Capture the cell that displays the provided text and extract its (x, y) central coordinate. 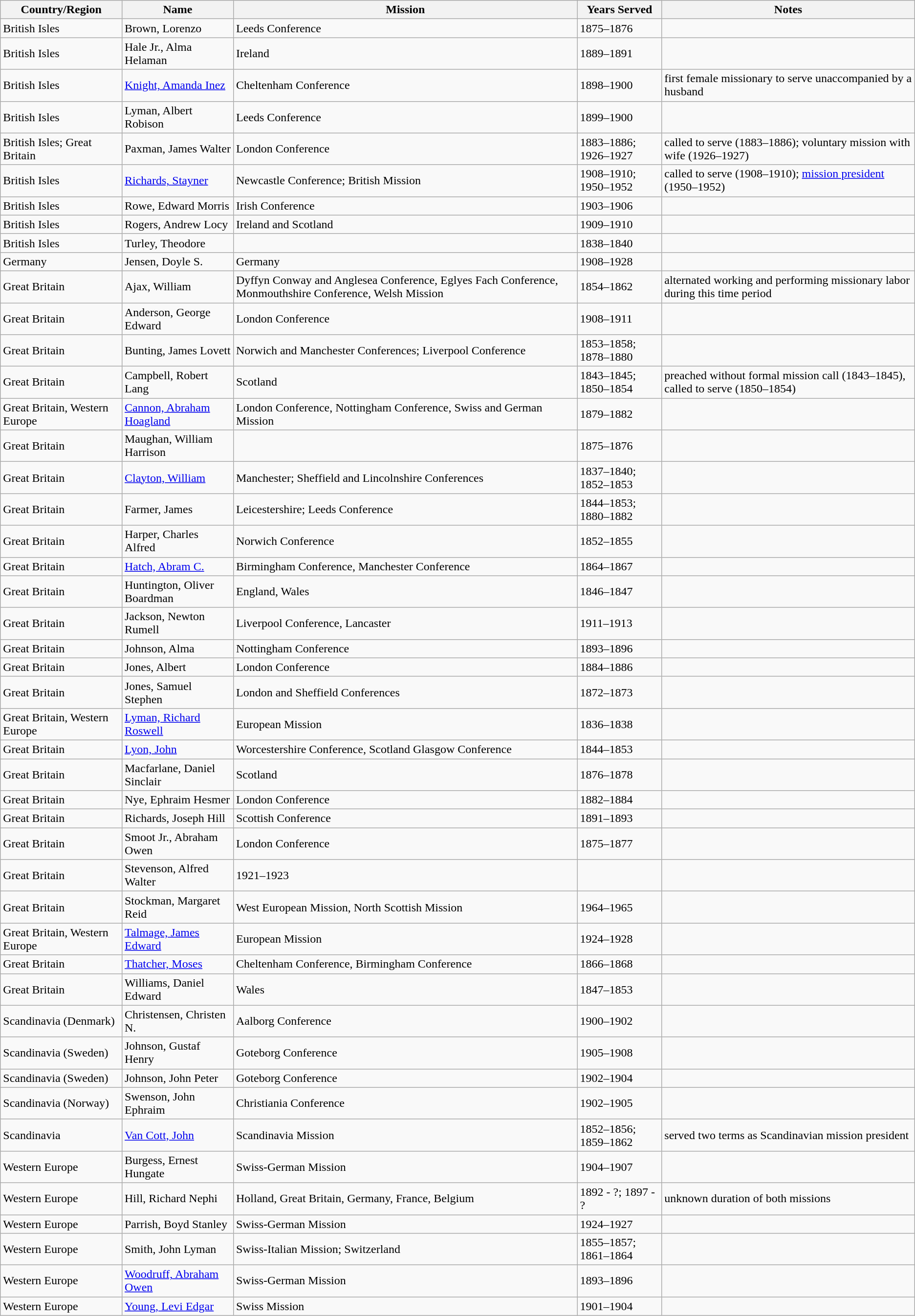
Worcestershire Conference, Scotland Glasgow Conference (405, 749)
Swiss Mission (405, 1306)
1883–1886; 1926–1927 (620, 149)
Van Cott, John (177, 1135)
Rogers, Andrew Locy (177, 224)
1837–1840; 1852–1853 (620, 478)
Swenson, John Ephraim (177, 1103)
Norwich and Manchester Conferences; Liverpool Conference (405, 351)
1902–1904 (620, 1078)
first female missionary to serve unaccompanied by a husband (788, 85)
Scottish Conference (405, 819)
Clayton, William (177, 478)
1899–1900 (620, 117)
1898–1900 (620, 85)
1903–1906 (620, 206)
Ireland (405, 54)
Years Served (620, 10)
1921–1923 (405, 876)
1908–1910; 1950–1952 (620, 181)
alternated working and performing missionary labor during this time period (788, 286)
Jones, Samuel Stephen (177, 692)
Smoot Jr., Abraham Owen (177, 843)
Christiania Conference (405, 1103)
Liverpool Conference, Lancaster (405, 624)
Aalborg Conference (405, 1021)
Lyman, Richard Roswell (177, 724)
1889–1891 (620, 54)
Mission (405, 10)
Maughan, William Harrison (177, 446)
Name (177, 10)
Ajax, William (177, 286)
Paxman, James Walter (177, 149)
1872–1873 (620, 692)
1844–1853 (620, 749)
Stevenson, Alfred Walter (177, 876)
1924–1928 (620, 939)
Hale Jr., Alma Helaman (177, 54)
Richards, Joseph Hill (177, 819)
1843–1845; 1850–1854 (620, 382)
1900–1902 (620, 1021)
Macfarlane, Daniel Sinclair (177, 774)
Harper, Charles Alfred (177, 541)
Richards, Stayner (177, 181)
Huntington, Oliver Boardman (177, 591)
1852–1856; 1859–1862 (620, 1135)
Country/Region (62, 10)
Ireland and Scotland (405, 224)
Parrish, Boyd Stanley (177, 1224)
Hill, Richard Nephi (177, 1198)
Dyffyn Conway and Anglesea Conference, Eglyes Fach Conference, Monmouthshire Conference, Welsh Mission (405, 286)
1879–1882 (620, 414)
Williams, Daniel Edward (177, 989)
1902–1905 (620, 1103)
1838–1840 (620, 243)
Talmage, James Edward (177, 939)
Stockman, Margaret Reid (177, 907)
Holland, Great Britain, Germany, France, Belgium (405, 1198)
1866–1868 (620, 964)
Irish Conference (405, 206)
called to serve (1908–1910); mission president (1950–1952) (788, 181)
1911–1913 (620, 624)
London Conference, Nottingham Conference, Swiss and German Mission (405, 414)
1924–1927 (620, 1224)
Burgess, Ernest Hungate (177, 1167)
West European Mission, North Scottish Mission (405, 907)
Hatch, Abram C. (177, 566)
Bunting, James Lovett (177, 351)
1908–1911 (620, 319)
Thatcher, Moses (177, 964)
Cheltenham Conference, Birmingham Conference (405, 964)
1875–1877 (620, 843)
Scandinavia (Denmark) (62, 1021)
Leicestershire; Leeds Conference (405, 509)
British Isles; Great Britain (62, 149)
1876–1878 (620, 774)
Woodruff, Abraham Owen (177, 1281)
1904–1907 (620, 1167)
1847–1853 (620, 989)
Nye, Ephraim Hesmer (177, 800)
1905–1908 (620, 1053)
Cheltenham Conference (405, 85)
Scandinavia (62, 1135)
1852–1855 (620, 541)
served two terms as Scandinavian mission president (788, 1135)
1846–1847 (620, 591)
Lyman, Albert Robison (177, 117)
Farmer, James (177, 509)
Wales (405, 989)
Jackson, Newton Rumell (177, 624)
Nottingham Conference (405, 648)
1901–1904 (620, 1306)
Manchester; Sheffield and Lincolnshire Conferences (405, 478)
1854–1862 (620, 286)
1882–1884 (620, 800)
Rowe, Edward Morris (177, 206)
1844–1853; 1880–1882 (620, 509)
Johnson, John Peter (177, 1078)
called to serve (1883–1886); voluntary mission with wife (1926–1927) (788, 149)
1908–1928 (620, 261)
Brown, Lorenzo (177, 28)
Christensen, Christen N. (177, 1021)
1964–1965 (620, 907)
1853–1858; 1878–1880 (620, 351)
London and Sheffield Conferences (405, 692)
Turley, Theodore (177, 243)
Scandinavia (Norway) (62, 1103)
Norwich Conference (405, 541)
Johnson, Gustaf Henry (177, 1053)
Johnson, Alma (177, 648)
Birmingham Conference, Manchester Conference (405, 566)
1891–1893 (620, 819)
1909–1910 (620, 224)
Swiss-Italian Mission; Switzerland (405, 1249)
Young, Levi Edgar (177, 1306)
Anderson, George Edward (177, 319)
unknown duration of both missions (788, 1198)
Knight, Amanda Inez (177, 85)
Smith, John Lyman (177, 1249)
preached without formal mission call (1843–1845), called to serve (1850–1854) (788, 382)
Notes (788, 10)
1864–1867 (620, 566)
Cannon, Abraham Hoagland (177, 414)
Jensen, Doyle S. (177, 261)
Campbell, Robert Lang (177, 382)
Newcastle Conference; British Mission (405, 181)
1855–1857; 1861–1864 (620, 1249)
1884–1886 (620, 667)
Lyon, John (177, 749)
1836–1838 (620, 724)
1892 - ?; 1897 - ? (620, 1198)
England, Wales (405, 591)
Jones, Albert (177, 667)
Scandinavia Mission (405, 1135)
